Find where the given text appears and provide that cell's center as (X, Y) coordinate. 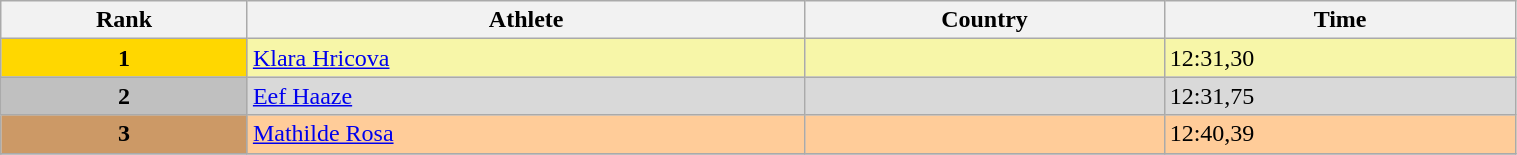
12:31,30 (1340, 58)
Country (984, 20)
12:40,39 (1340, 134)
12:31,75 (1340, 96)
Eef Haaze (526, 96)
Athlete (526, 20)
1 (124, 58)
Time (1340, 20)
Klara Hricova (526, 58)
2 (124, 96)
3 (124, 134)
Mathilde Rosa (526, 134)
Rank (124, 20)
